Capture the cell that displays the provided text and extract its [X, Y] central coordinate. 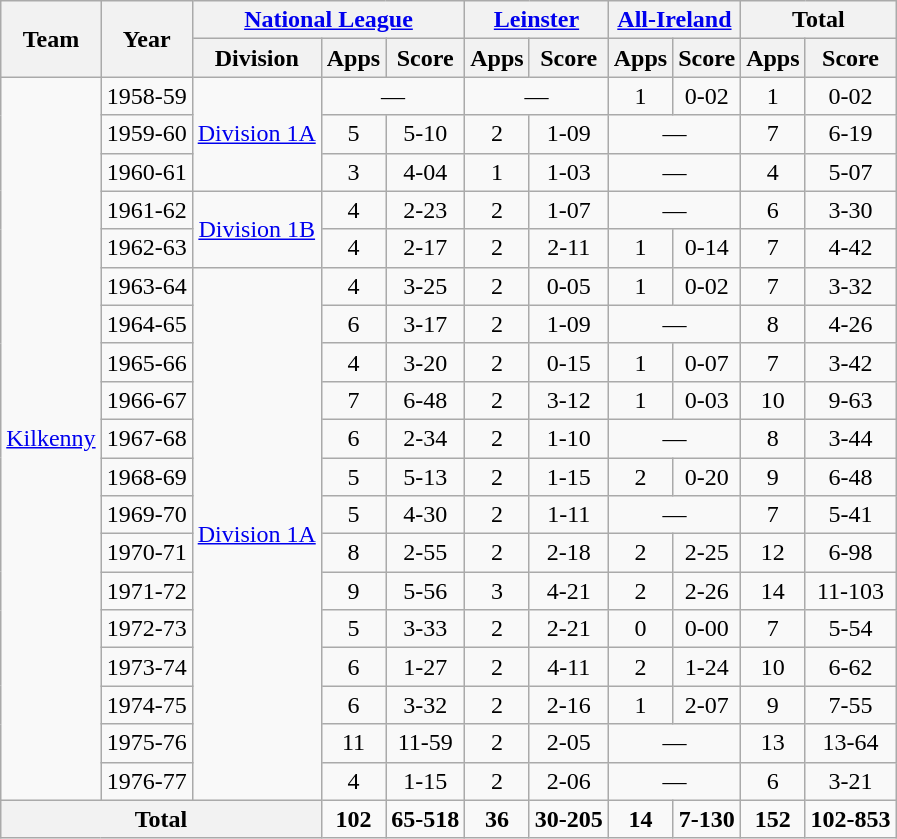
1959-60 [146, 134]
4-42 [850, 248]
1972-73 [146, 629]
0-07 [707, 362]
2-25 [707, 553]
1964-65 [146, 324]
3-44 [850, 438]
2-34 [426, 438]
11-59 [426, 743]
2-17 [426, 248]
1961-62 [146, 210]
5-54 [850, 629]
Division 1B [256, 229]
0-20 [707, 477]
5-13 [426, 477]
6-98 [850, 553]
5-41 [850, 515]
Leinster [536, 20]
2-16 [568, 705]
6-19 [850, 134]
30-205 [568, 819]
2-18 [568, 553]
13 [773, 743]
3-25 [426, 286]
4-11 [568, 667]
5-07 [850, 172]
4-21 [568, 591]
102 [353, 819]
Year [146, 39]
1960-61 [146, 172]
1958-59 [146, 96]
0-00 [707, 629]
7-55 [850, 705]
3-33 [426, 629]
3-42 [850, 362]
1967-68 [146, 438]
National League [328, 20]
2-11 [568, 248]
11-103 [850, 591]
0-15 [568, 362]
1962-63 [146, 248]
2-21 [568, 629]
13-64 [850, 743]
4-30 [426, 515]
2-26 [707, 591]
36 [497, 819]
152 [773, 819]
3-20 [426, 362]
1-03 [568, 172]
1-24 [707, 667]
0-14 [707, 248]
0-03 [707, 400]
1-27 [426, 667]
Division [256, 58]
3-17 [426, 324]
12 [773, 553]
2-06 [568, 781]
65-518 [426, 819]
2-23 [426, 210]
1970-71 [146, 553]
2-07 [707, 705]
9-63 [850, 400]
1975-76 [146, 743]
1-10 [568, 438]
5-10 [426, 134]
11 [353, 743]
4-04 [426, 172]
1963-64 [146, 286]
1973-74 [146, 667]
2-05 [568, 743]
1974-75 [146, 705]
2-55 [426, 553]
1968-69 [146, 477]
1971-72 [146, 591]
1-11 [568, 515]
1966-67 [146, 400]
1965-66 [146, 362]
3-12 [568, 400]
4-26 [850, 324]
0-05 [568, 286]
0 [640, 629]
All-Ireland [674, 20]
5-56 [426, 591]
102-853 [850, 819]
1-07 [568, 210]
3-30 [850, 210]
1969-70 [146, 515]
6-62 [850, 667]
7-130 [707, 819]
3-21 [850, 781]
1976-77 [146, 781]
Team [51, 39]
Kilkenny [51, 438]
